Scan for the cell matching the given text and deliver its (X, Y) coordinate at center. 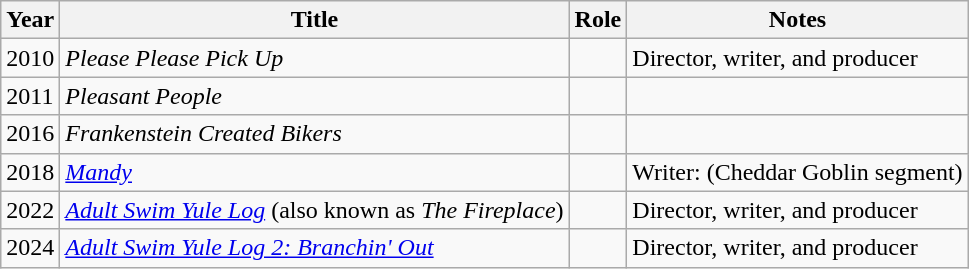
2011 (30, 96)
2022 (30, 210)
Year (30, 20)
2010 (30, 58)
Please Please Pick Up (314, 58)
Frankenstein Created Bikers (314, 134)
Pleasant People (314, 96)
2016 (30, 134)
Adult Swim Yule Log (also known as The Fireplace) (314, 210)
Writer: (Cheddar Goblin segment) (798, 172)
Title (314, 20)
Adult Swim Yule Log 2: Branchin' Out (314, 248)
2018 (30, 172)
Role (598, 20)
Notes (798, 20)
2024 (30, 248)
Mandy (314, 172)
